Find where the given text appears and provide that cell's center as [X, Y] coordinate. 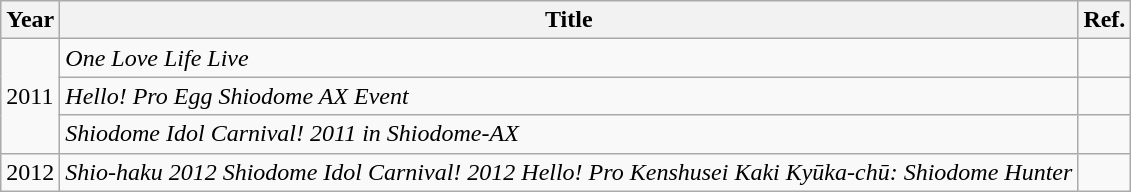
One Love Life Live [569, 58]
Year [30, 20]
Hello! Pro Egg Shiodome AX Event [569, 96]
Title [569, 20]
2011 [30, 96]
Ref. [1104, 20]
Shio-haku 2012 Shiodome Idol Carnival! 2012 Hello! Pro Kenshusei Kaki Kyūka-chū: Shiodome Hunter [569, 172]
2012 [30, 172]
Shiodome Idol Carnival! 2011 in Shiodome-AX [569, 134]
